Provide the [X, Y] coordinate of the cell's center where the given text is located.  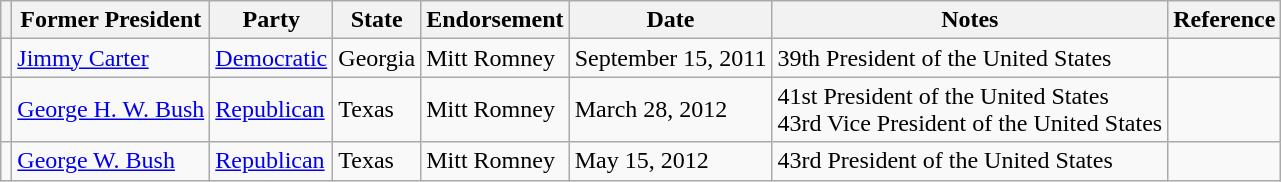
May 15, 2012 [670, 161]
43rd President of the United States [970, 161]
September 15, 2011 [670, 58]
Democratic [272, 58]
George H. W. Bush [111, 110]
March 28, 2012 [670, 110]
Jimmy Carter [111, 58]
State [377, 20]
George W. Bush [111, 161]
Party [272, 20]
Reference [1224, 20]
Notes [970, 20]
Former President [111, 20]
39th President of the United States [970, 58]
Georgia [377, 58]
Endorsement [495, 20]
41st President of the United States43rd Vice President of the United States [970, 110]
Date [670, 20]
